For the text-containing cell, return its midpoint in [X, Y] coordinate format. 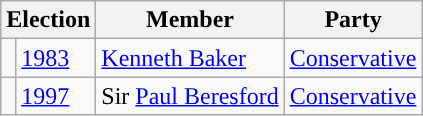
Election [48, 20]
1983 [56, 58]
Member [190, 20]
Sir Paul Beresford [190, 96]
Party [353, 20]
Kenneth Baker [190, 58]
1997 [56, 96]
